Capture the cell that displays the provided text and extract its (x, y) central coordinate. 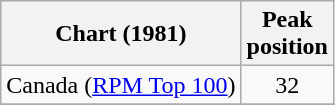
Peakposition (287, 34)
32 (287, 85)
Canada (RPM Top 100) (121, 85)
Chart (1981) (121, 34)
